Determine the [x, y] coordinate at the center of the cell enclosing the given text.  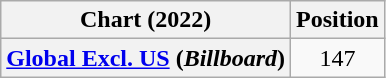
Global Excl. US (Billboard) [146, 58]
Chart (2022) [146, 20]
Position [338, 20]
147 [338, 58]
